From the cell containing the given text, extract its center point as [x, y] coordinate. 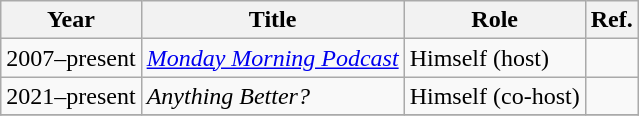
Himself (co-host) [494, 96]
Ref. [612, 20]
Anything Better? [272, 96]
Year [71, 20]
Title [272, 20]
2021–present [71, 96]
Monday Morning Podcast [272, 58]
2007–present [71, 58]
Himself (host) [494, 58]
Role [494, 20]
